Extract the [x, y] coordinate from the center of the cell holding the provided text.  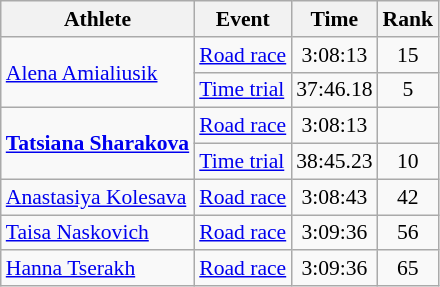
Event [242, 19]
Tatsiana Sharakova [98, 144]
56 [408, 233]
15 [408, 55]
10 [408, 162]
5 [408, 90]
Rank [408, 19]
42 [408, 197]
3:08:43 [334, 197]
Time [334, 19]
Hanna Tserakh [98, 269]
38:45.23 [334, 162]
Anastasiya Kolesava [98, 197]
37:46.18 [334, 90]
Taisa Naskovich [98, 233]
Alena Amialiusik [98, 72]
65 [408, 269]
Athlete [98, 19]
